Provide the (x, y) coordinate of the cell's center where the given text is located.  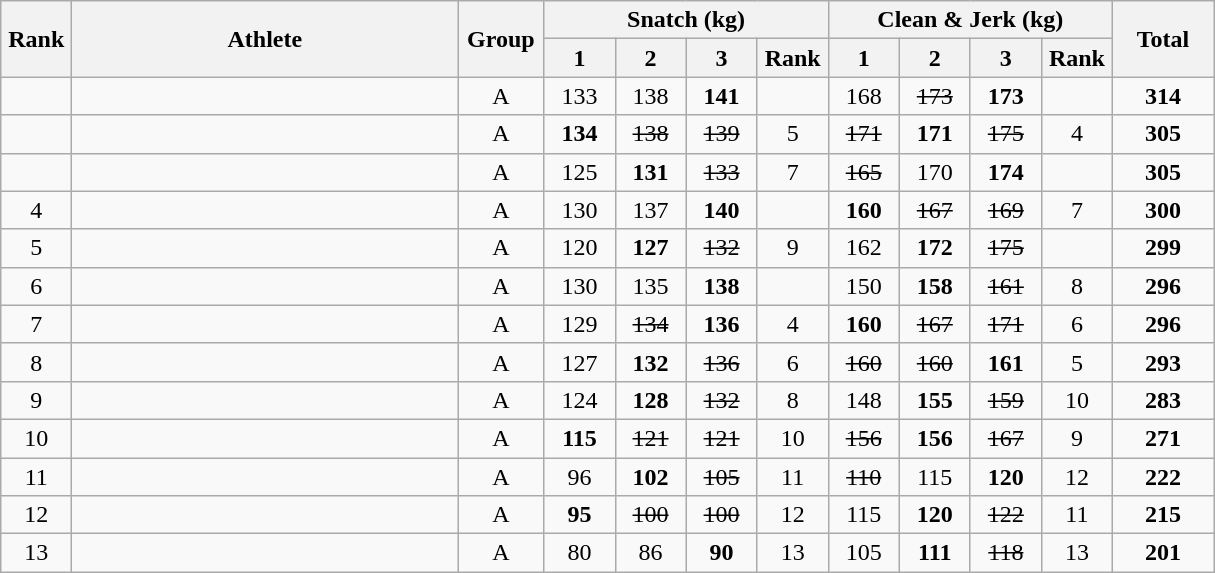
95 (580, 515)
172 (934, 248)
128 (650, 400)
162 (864, 248)
159 (1006, 400)
96 (580, 477)
80 (580, 553)
122 (1006, 515)
Athlete (265, 39)
271 (1162, 438)
Group (501, 39)
314 (1162, 96)
222 (1162, 477)
118 (1006, 553)
283 (1162, 400)
139 (722, 134)
155 (934, 400)
110 (864, 477)
102 (650, 477)
215 (1162, 515)
150 (864, 286)
90 (722, 553)
201 (1162, 553)
170 (934, 172)
174 (1006, 172)
Snatch (kg) (686, 20)
300 (1162, 210)
86 (650, 553)
299 (1162, 248)
169 (1006, 210)
131 (650, 172)
111 (934, 553)
165 (864, 172)
168 (864, 96)
135 (650, 286)
125 (580, 172)
158 (934, 286)
137 (650, 210)
129 (580, 324)
293 (1162, 362)
Clean & Jerk (kg) (970, 20)
141 (722, 96)
140 (722, 210)
148 (864, 400)
Total (1162, 39)
124 (580, 400)
